Locate the cell with the specified text and output its [X, Y] center coordinate. 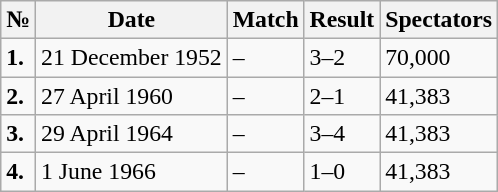
Spectators [439, 20]
2–1 [342, 96]
3–4 [342, 133]
29 April 1964 [132, 133]
Match [266, 20]
27 April 1960 [132, 96]
70,000 [439, 58]
1. [18, 58]
Result [342, 20]
1–0 [342, 171]
3–2 [342, 58]
21 December 1952 [132, 58]
Date [132, 20]
2. [18, 96]
4. [18, 171]
№ [18, 20]
1 June 1966 [132, 171]
3. [18, 133]
